Capture the cell that displays the provided text and extract its [x, y] central coordinate. 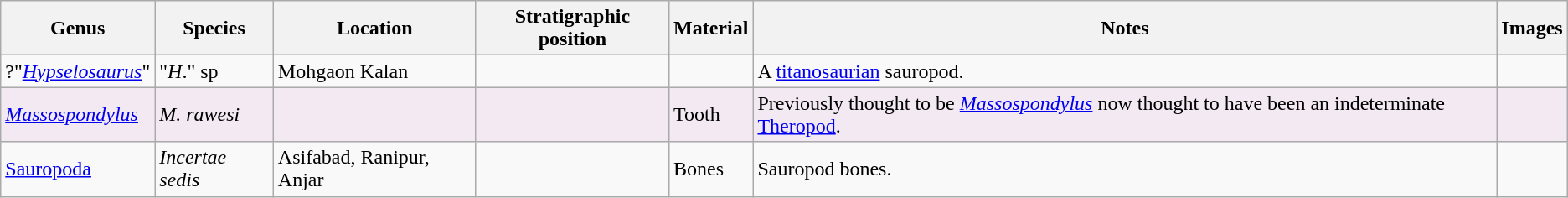
M. rawesi [214, 114]
"H." sp [214, 71]
Notes [1125, 29]
Genus [78, 29]
Stratigraphic position [572, 29]
Species [214, 29]
Bones [711, 169]
Images [1532, 29]
Previously thought to be Massospondylus now thought to have been an indeterminate Theropod. [1125, 114]
Mohgaon Kalan [374, 71]
Location [374, 29]
Incertae sedis [214, 169]
Tooth [711, 114]
Material [711, 29]
Sauropoda [78, 169]
A titanosaurian sauropod. [1125, 71]
Massospondylus [78, 114]
Asifabad, Ranipur, Anjar [374, 169]
?"Hypselosaurus" [78, 71]
Sauropod bones. [1125, 169]
